Return the (x, y) coordinate for the center point of the cell that contains the specified text.  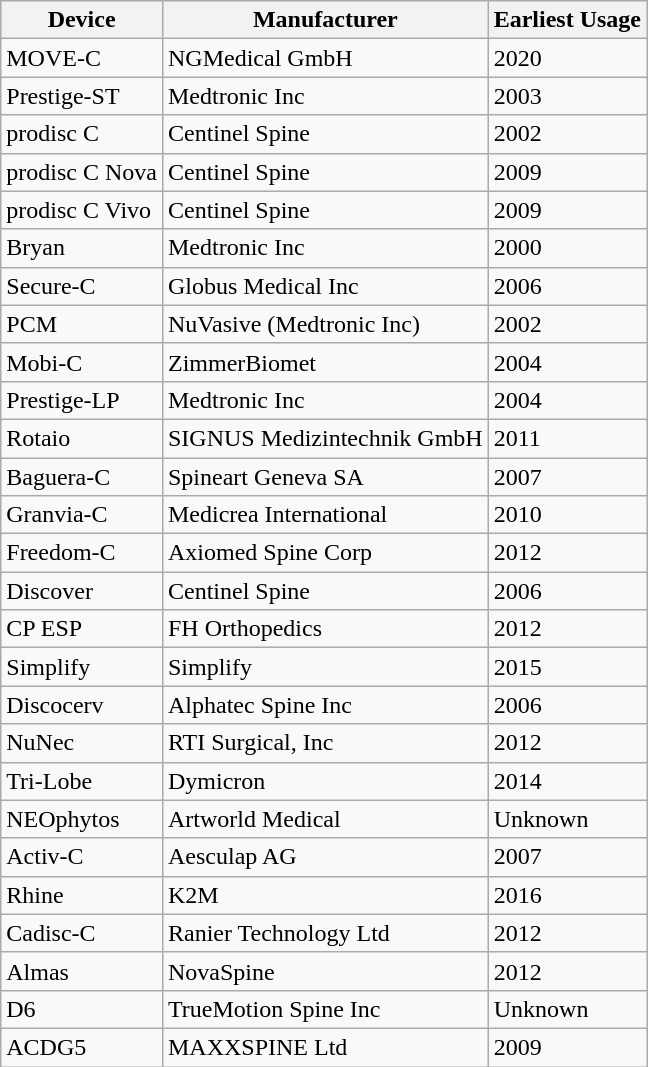
NEOphytos (82, 819)
Mobi-C (82, 362)
Ranier Technology Ltd (325, 933)
Bryan (82, 248)
SIGNUS Medizintechnik GmbH (325, 438)
Secure-C (82, 286)
MOVE-C (82, 58)
K2M (325, 895)
MAXXSPINE Ltd (325, 1047)
Almas (82, 971)
2000 (567, 248)
NovaSpine (325, 971)
Axiomed Spine Corp (325, 553)
prodisc C Vivo (82, 210)
Rotaio (82, 438)
Earliest Usage (567, 20)
Freedom-C (82, 553)
Globus Medical Inc (325, 286)
Activ-C (82, 857)
Prestige-ST (82, 96)
Dymicron (325, 781)
prodisc C (82, 134)
Prestige-LP (82, 400)
Cadisc-C (82, 933)
2010 (567, 515)
prodisc C Nova (82, 172)
2016 (567, 895)
Granvia-C (82, 515)
ZimmerBiomet (325, 362)
NuNec (82, 743)
Spineart Geneva SA (325, 477)
CP ESP (82, 629)
2014 (567, 781)
2011 (567, 438)
TrueMotion Spine Inc (325, 1009)
2015 (567, 667)
Alphatec Spine Inc (325, 705)
Manufacturer (325, 20)
RTI Surgical, Inc (325, 743)
Artworld Medical (325, 819)
Tri-Lobe (82, 781)
D6 (82, 1009)
NGMedical GmbH (325, 58)
Discocerv (82, 705)
Discover (82, 591)
Baguera-C (82, 477)
Rhine (82, 895)
ACDG5 (82, 1047)
Aesculap AG (325, 857)
PCM (82, 324)
2003 (567, 96)
FH Orthopedics (325, 629)
2020 (567, 58)
NuVasive (Medtronic Inc) (325, 324)
Medicrea International (325, 515)
Device (82, 20)
